Pinpoint the cell where the given text exists, returning its [X, Y] midpoint coordinate. 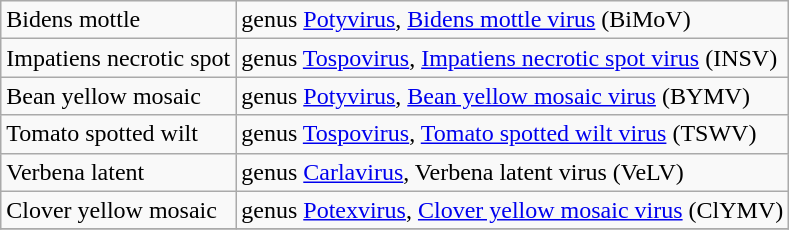
genus Tospovirus, Tomato spotted wilt virus (TSWV) [512, 134]
Bean yellow mosaic [118, 96]
genus Tospovirus, Impatiens necrotic spot virus (INSV) [512, 58]
genus Carlavirus, Verbena latent virus (VeLV) [512, 172]
Impatiens necrotic spot [118, 58]
genus Potyvirus, Bidens mottle virus (BiMoV) [512, 20]
Tomato spotted wilt [118, 134]
Bidens mottle [118, 20]
genus Potexvirus, Clover yellow mosaic virus (ClYMV) [512, 210]
Verbena latent [118, 172]
genus Potyvirus, Bean yellow mosaic virus (BYMV) [512, 96]
Clover yellow mosaic [118, 210]
